Detect which cell encompasses the target text, then output its [x, y] center coordinate. 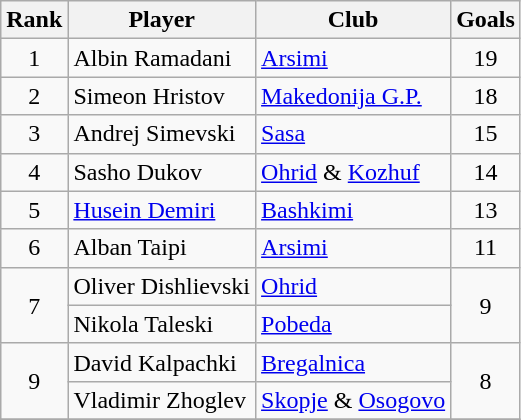
13 [486, 210]
Andrej Simevski [162, 134]
Player [162, 20]
Nikola Taleski [162, 324]
Goals [486, 20]
Vladimir Zhoglev [162, 400]
Albin Ramadani [162, 58]
Ohrid & Kozhuf [354, 172]
Husein Demiri [162, 210]
19 [486, 58]
5 [34, 210]
Sasho Dukov [162, 172]
18 [486, 96]
Bregalnica [354, 362]
4 [34, 172]
Skopje & Osogovo [354, 400]
1 [34, 58]
Alban Taipi [162, 248]
Sasa [354, 134]
Pobeda [354, 324]
2 [34, 96]
7 [34, 305]
Oliver Dishlievski [162, 286]
6 [34, 248]
11 [486, 248]
14 [486, 172]
Ohrid [354, 286]
15 [486, 134]
David Kalpachki [162, 362]
Rank [34, 20]
Bashkimi [354, 210]
Club [354, 20]
8 [486, 381]
Makedonija G.P. [354, 96]
Simeon Hristov [162, 96]
3 [34, 134]
